Find where the given text appears and provide that cell's center as (X, Y) coordinate. 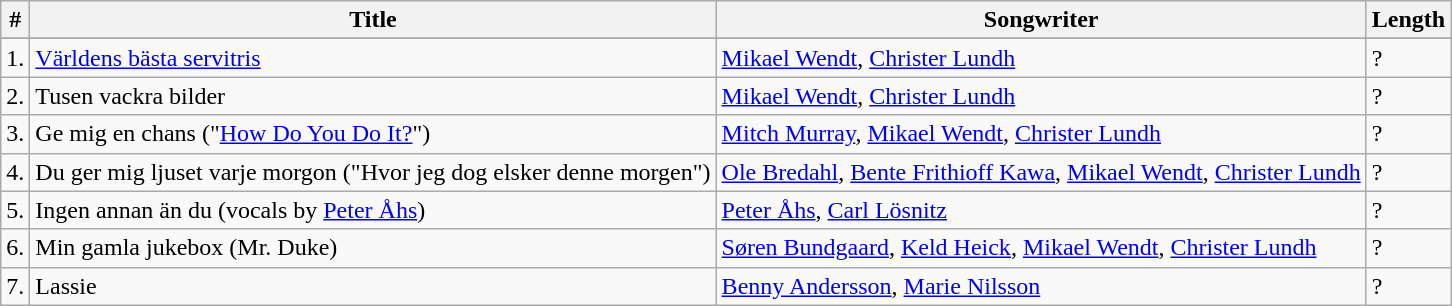
7. (16, 286)
Tusen vackra bilder (373, 96)
Title (373, 20)
Ole Bredahl, Bente Frithioff Kawa, Mikael Wendt, Christer Lundh (1041, 172)
6. (16, 248)
Songwriter (1041, 20)
3. (16, 134)
Ingen annan än du (vocals by Peter Åhs) (373, 210)
Mitch Murray, Mikael Wendt, Christer Lundh (1041, 134)
Søren Bundgaard, Keld Heick, Mikael Wendt, Christer Lundh (1041, 248)
5. (16, 210)
2. (16, 96)
Peter Åhs, Carl Lösnitz (1041, 210)
1. (16, 58)
Min gamla jukebox (Mr. Duke) (373, 248)
Lassie (373, 286)
Världens bästa servitris (373, 58)
Ge mig en chans ("How Do You Do It?") (373, 134)
4. (16, 172)
Benny Andersson, Marie Nilsson (1041, 286)
# (16, 20)
Length (1408, 20)
Du ger mig ljuset varje morgon ("Hvor jeg dog elsker denne morgen") (373, 172)
